Locate the cell with the specified text and output its (X, Y) center coordinate. 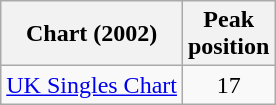
Peakposition (228, 34)
UK Singles Chart (92, 85)
17 (228, 85)
Chart (2002) (92, 34)
